From the cell containing the given text, extract its center point as (X, Y) coordinate. 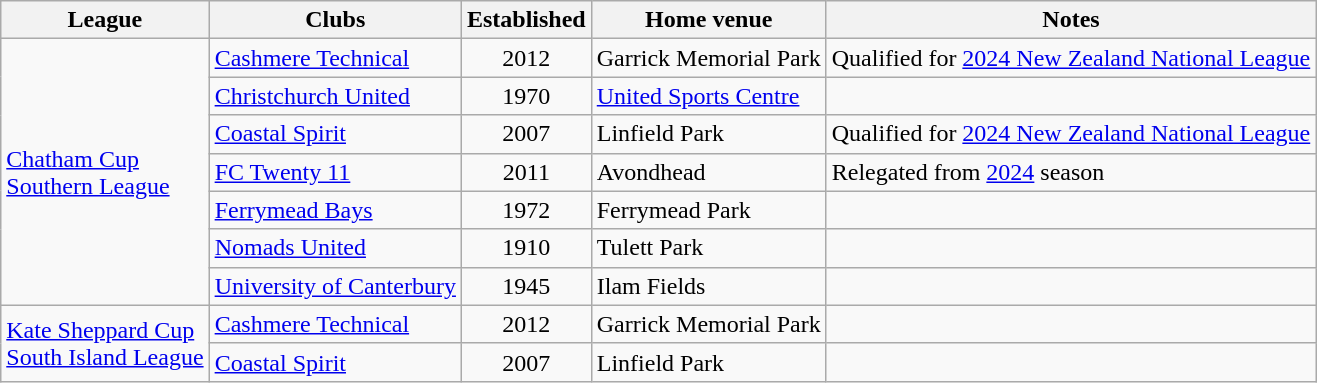
1910 (526, 248)
1972 (526, 210)
Nomads United (335, 248)
Home venue (708, 20)
FC Twenty 11 (335, 172)
Tulett Park (708, 248)
Clubs (335, 20)
Ferrymead Bays (335, 210)
Ferrymead Park (708, 210)
League (105, 20)
Avondhead (708, 172)
Christchurch United (335, 96)
Chatham CupSouthern League (105, 172)
University of Canterbury (335, 286)
2011 (526, 172)
Notes (1071, 20)
Kate Sheppard CupSouth Island League (105, 343)
Ilam Fields (708, 286)
United Sports Centre (708, 96)
1945 (526, 286)
Relegated from 2024 season (1071, 172)
Established (526, 20)
1970 (526, 96)
